Detect which cell encompasses the target text, then output its [x, y] center coordinate. 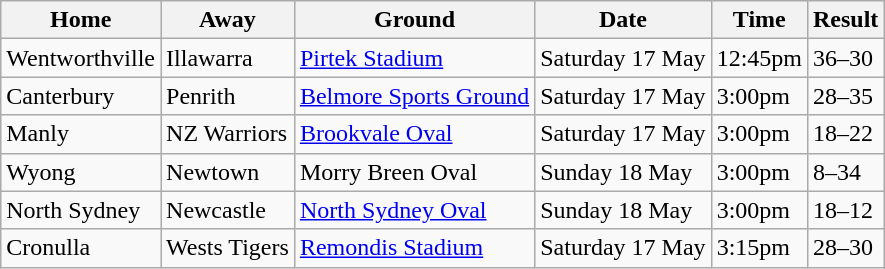
Brookvale Oval [414, 134]
Canterbury [81, 96]
28–35 [845, 96]
Cronulla [81, 248]
12:45pm [759, 58]
Newcastle [228, 210]
36–30 [845, 58]
Wentworthville [81, 58]
Result [845, 20]
North Sydney Oval [414, 210]
Morry Breen Oval [414, 172]
Ground [414, 20]
Wests Tigers [228, 248]
Date [623, 20]
Illawarra [228, 58]
Wyong [81, 172]
Manly [81, 134]
Belmore Sports Ground [414, 96]
NZ Warriors [228, 134]
Pirtek Stadium [414, 58]
28–30 [845, 248]
18–22 [845, 134]
8–34 [845, 172]
Time [759, 20]
Home [81, 20]
Away [228, 20]
3:15pm [759, 248]
Penrith [228, 96]
Newtown [228, 172]
North Sydney [81, 210]
18–12 [845, 210]
Remondis Stadium [414, 248]
